Identify which cell holds the provided text, then report its (X, Y) central coordinate. 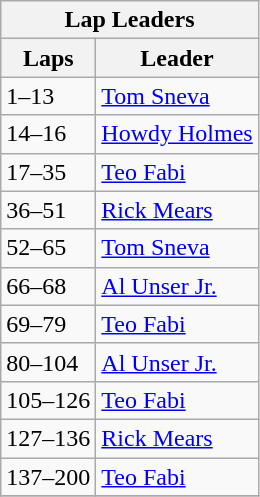
Lap Leaders (130, 20)
36–51 (48, 210)
137–200 (48, 477)
17–35 (48, 172)
Laps (48, 58)
14–16 (48, 134)
105–126 (48, 400)
Leader (177, 58)
Howdy Holmes (177, 134)
127–136 (48, 438)
1–13 (48, 96)
80–104 (48, 362)
52–65 (48, 248)
66–68 (48, 286)
69–79 (48, 324)
